Detect which cell encompasses the target text, then output its [X, Y] center coordinate. 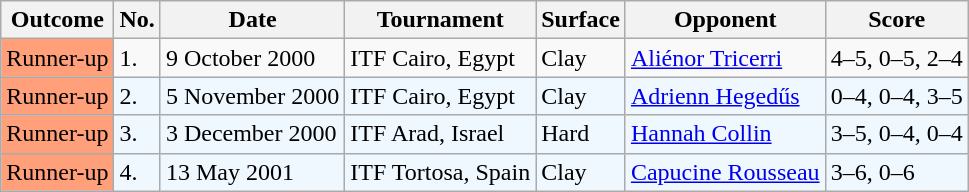
Opponent [725, 20]
3. [137, 134]
Surface [581, 20]
Capucine Rousseau [725, 172]
ITF Arad, Israel [440, 134]
Adrienn Hegedűs [725, 96]
2. [137, 96]
4. [137, 172]
Outcome [58, 20]
1. [137, 58]
Date [252, 20]
3 December 2000 [252, 134]
4–5, 0–5, 2–4 [896, 58]
13 May 2001 [252, 172]
Hannah Collin [725, 134]
3–5, 0–4, 0–4 [896, 134]
3–6, 0–6 [896, 172]
5 November 2000 [252, 96]
Tournament [440, 20]
9 October 2000 [252, 58]
Aliénor Tricerri [725, 58]
ITF Tortosa, Spain [440, 172]
0–4, 0–4, 3–5 [896, 96]
No. [137, 20]
Hard [581, 134]
Score [896, 20]
